From the cell containing the given text, extract its center point as (X, Y) coordinate. 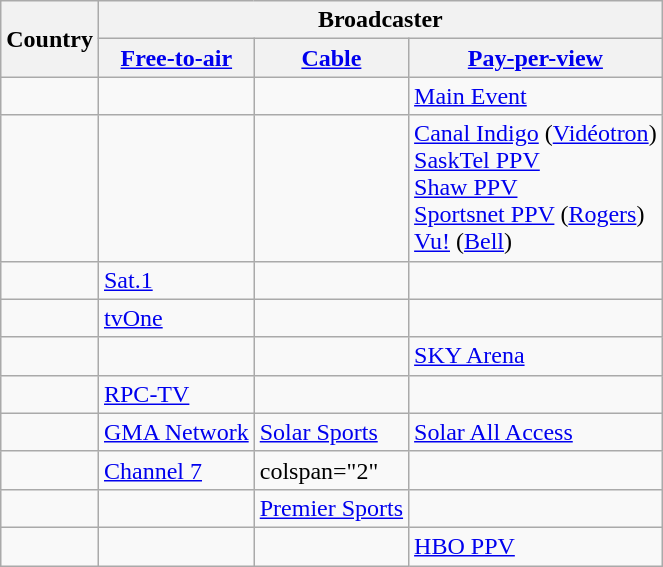
colspan="2" (331, 470)
Main Event (536, 96)
Free-to-air (176, 58)
Channel 7 (176, 470)
RPC-TV (176, 394)
Canal Indigo (Vidéotron)SaskTel PPVShaw PPVSportsnet PPV (Rogers)Vu! (Bell) (536, 188)
HBO PPV (536, 546)
Solar Sports (331, 432)
Solar All Access (536, 432)
Pay-per-view (536, 58)
Cable (331, 58)
SKY Arena (536, 356)
Sat.1 (176, 280)
Country (50, 39)
Premier Sports (331, 508)
tvOne (176, 318)
Broadcaster (380, 20)
GMA Network (176, 432)
